Search for the cell housing the specified text and yield its [X, Y] center coordinate. 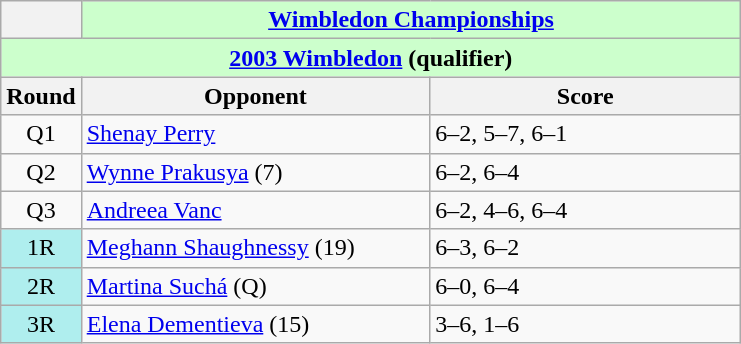
6–2, 5–7, 6–1 [586, 134]
Meghann Shaughnessy (19) [256, 248]
Shenay Perry [256, 134]
2003 Wimbledon (qualifier) [371, 58]
1R [41, 248]
6–2, 4–6, 6–4 [586, 210]
Wimbledon Championships [411, 20]
Round [41, 96]
Q2 [41, 172]
6–2, 6–4 [586, 172]
6–0, 6–4 [586, 286]
Martina Suchá (Q) [256, 286]
Score [586, 96]
Andreea Vanc [256, 210]
3R [41, 324]
3–6, 1–6 [586, 324]
2R [41, 286]
Q3 [41, 210]
Elena Dementieva (15) [256, 324]
Wynne Prakusya (7) [256, 172]
Q1 [41, 134]
6–3, 6–2 [586, 248]
Opponent [256, 96]
